From the cell containing the given text, extract its center point as [x, y] coordinate. 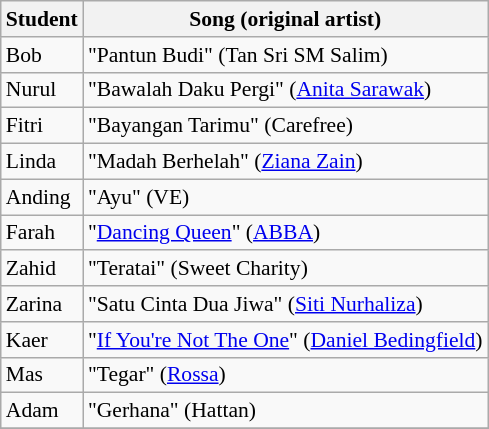
Farah [42, 233]
Anding [42, 197]
"Tegar" (Rossa) [286, 375]
Linda [42, 162]
Zarina [42, 304]
Student [42, 19]
Mas [42, 375]
Adam [42, 411]
Fitri [42, 126]
"Gerhana" (Hattan) [286, 411]
Kaer [42, 340]
Zahid [42, 269]
"Bayangan Tarimu" (Carefree) [286, 126]
"Bawalah Daku Pergi" (Anita Sarawak) [286, 90]
"Satu Cinta Dua Jiwa" (Siti Nurhaliza) [286, 304]
"Madah Berhelah" (Ziana Zain) [286, 162]
Nurul [42, 90]
Bob [42, 55]
"Dancing Queen" (ABBA) [286, 233]
"Ayu" (VE) [286, 197]
Song (original artist) [286, 19]
"Teratai" (Sweet Charity) [286, 269]
"Pantun Budi" (Tan Sri SM Salim) [286, 55]
"If You're Not The One" (Daniel Bedingfield) [286, 340]
